Detect which cell encompasses the target text, then output its (X, Y) center coordinate. 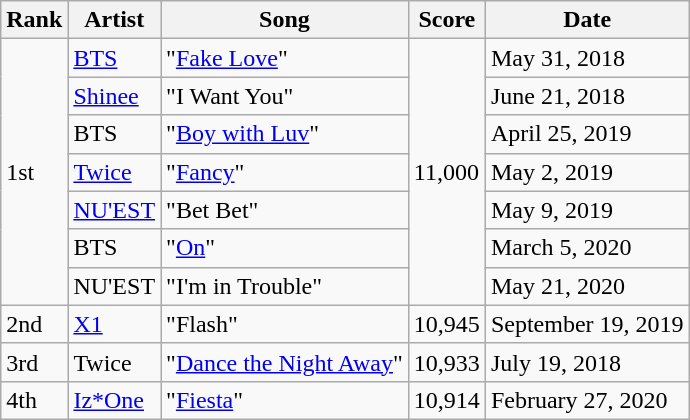
May 2, 2019 (587, 172)
May 21, 2020 (587, 286)
10,933 (446, 362)
Shinee (114, 96)
June 21, 2018 (587, 96)
"Dance the Night Away" (285, 362)
July 19, 2018 (587, 362)
"Boy with Luv" (285, 134)
"On" (285, 248)
March 5, 2020 (587, 248)
February 27, 2020 (587, 400)
September 19, 2019 (587, 324)
10,945 (446, 324)
11,000 (446, 172)
Rank (34, 20)
10,914 (446, 400)
X1 (114, 324)
"Bet Bet" (285, 210)
3rd (34, 362)
"Fancy" (285, 172)
Song (285, 20)
"Flash" (285, 324)
4th (34, 400)
Iz*One (114, 400)
"I'm in Trouble" (285, 286)
1st (34, 172)
April 25, 2019 (587, 134)
May 9, 2019 (587, 210)
"I Want You" (285, 96)
Artist (114, 20)
"Fake Love" (285, 58)
2nd (34, 324)
Date (587, 20)
Score (446, 20)
May 31, 2018 (587, 58)
"Fiesta" (285, 400)
